Return [X, Y] of the center of cell containing provided text 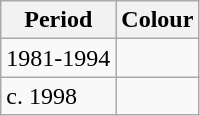
Colour [158, 20]
Period [58, 20]
1981-1994 [58, 58]
c. 1998 [58, 96]
